Identify which cell holds the provided text, then report its [x, y] central coordinate. 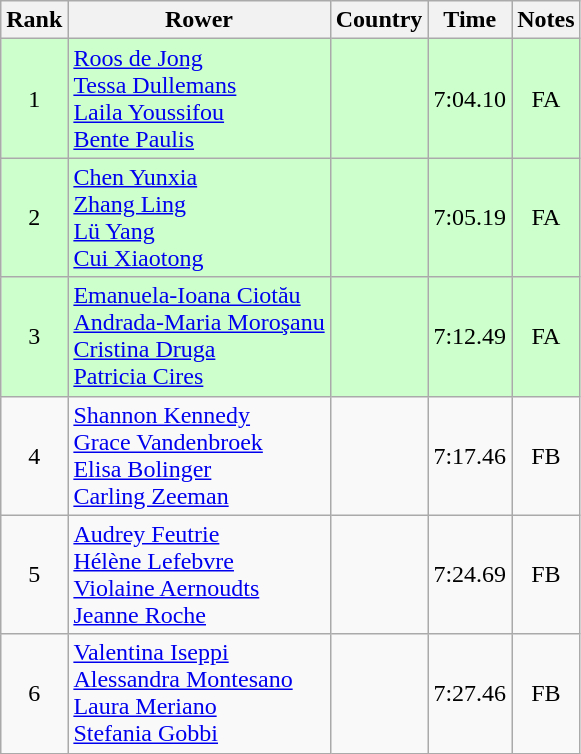
Emanuela-Ioana CiotăuAndrada-Maria MoroşanuCristina DrugaPatricia Cires [199, 336]
2 [34, 218]
Rower [199, 20]
7:04.10 [470, 98]
Valentina IseppiAlessandra MontesanoLaura MerianoStefania Gobbi [199, 694]
5 [34, 574]
3 [34, 336]
Chen YunxiaZhang LingLü YangCui Xiaotong [199, 218]
6 [34, 694]
7:05.19 [470, 218]
7:17.46 [470, 456]
Audrey FeutrieHélène LefebvreViolaine AernoudtsJeanne Roche [199, 574]
Time [470, 20]
7:24.69 [470, 574]
1 [34, 98]
Country [379, 20]
7:12.49 [470, 336]
Shannon KennedyGrace VandenbroekElisa BolingerCarling Zeeman [199, 456]
4 [34, 456]
Roos de JongTessa DullemansLaila YoussifouBente Paulis [199, 98]
Rank [34, 20]
Notes [546, 20]
7:27.46 [470, 694]
